Output the (x, y) coordinate of the center of the cell containing the given text.  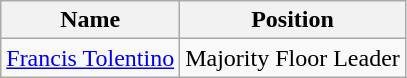
Position (293, 20)
Majority Floor Leader (293, 58)
Name (90, 20)
Francis Tolentino (90, 58)
